Extract the (x, y) coordinate from the center of the cell holding the provided text.  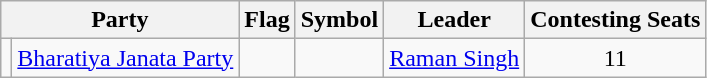
Bharatiya Janata Party (126, 58)
Symbol (339, 20)
Leader (454, 20)
Contesting Seats (616, 20)
Flag (267, 20)
11 (616, 58)
Party (120, 20)
Raman Singh (454, 58)
